Find where the given text appears and provide that cell's center as (X, Y) coordinate. 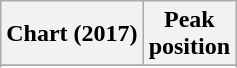
Peakposition (189, 34)
Chart (2017) (72, 34)
